Output the [x, y] coordinate of the center of the cell containing the given text.  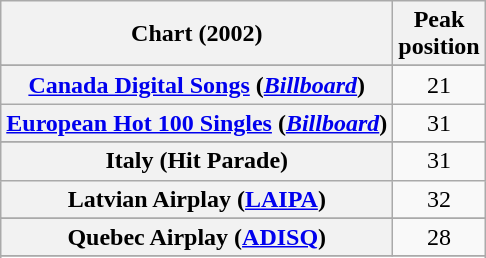
European Hot 100 Singles (Billboard) [197, 123]
Canada Digital Songs (Billboard) [197, 85]
32 [439, 199]
Chart (2002) [197, 34]
Latvian Airplay (LAIPA) [197, 199]
21 [439, 85]
Peakposition [439, 34]
Italy (Hit Parade) [197, 161]
Quebec Airplay (ADISQ) [197, 237]
28 [439, 237]
